Pinpoint the cell where the given text exists, returning its (X, Y) midpoint coordinate. 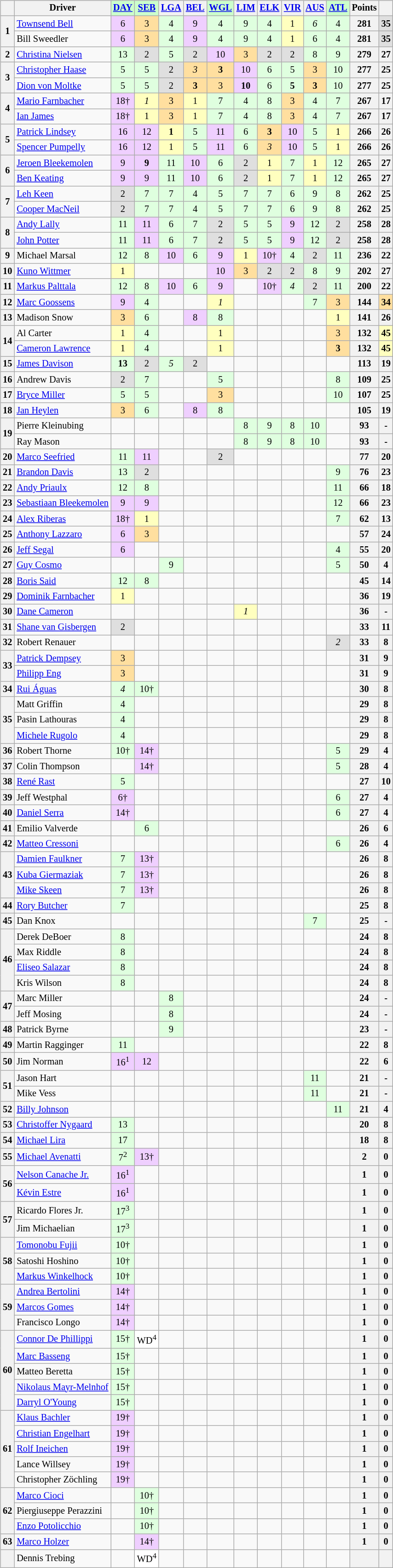
Cameron Lawrence (63, 349)
Mike Vess (63, 1094)
Marco Holzer (63, 1542)
Pierre Kleinubing (63, 426)
Andrea Bertolini (63, 1292)
Dion von Moltke (63, 86)
Bryce Miller (63, 395)
59 (7, 1307)
Marco Cioci (63, 1495)
Piergiuseppe Perazzini (63, 1511)
Rolf Ineichen (63, 1449)
Damien Faulkner (63, 859)
ELK (270, 8)
Daniel Serra (63, 813)
Christopher Zöchling (63, 1480)
LGA (171, 8)
61 (7, 1449)
Klaus Bachler (63, 1418)
56 (7, 1184)
Michael Marsal (63, 256)
Andy Lally (63, 225)
40 (7, 813)
LIM (246, 8)
15 (7, 364)
279 (364, 55)
Dan Knox (63, 921)
Patrick Dempsey (63, 658)
Andrew Davis (63, 379)
Patrick Byrne (63, 1030)
76 (364, 472)
Dominik Farnbacher (63, 596)
44 (7, 906)
Robert Thorne (63, 751)
Ricardo Flores Jr. (63, 1210)
58 (7, 1261)
Kuba Giermaziak (63, 875)
Nikolaus Mayr-Melnhof (63, 1387)
Nelson Canache Jr. (63, 1174)
Mario Farnbacher (63, 101)
39 (7, 797)
Andy Priaulx (63, 488)
47 (7, 1006)
53 (7, 1125)
Christoffer Nygaard (63, 1125)
77 (364, 457)
Philipp Eng (63, 674)
Michael Lira (63, 1140)
202 (364, 271)
Al Carter (63, 333)
Madison Snow (63, 318)
Marco Seefried (63, 457)
Darryl O'Young (63, 1402)
Ben Keating (63, 178)
109 (364, 379)
41 (7, 828)
WGL (220, 8)
ATL (338, 8)
Rui Águas (63, 689)
Rory Butcher (63, 906)
49 (7, 1045)
Mike Skeen (63, 890)
Eliseo Salazar (63, 967)
James Davison (63, 364)
Alex Riberas (63, 519)
Dane Cameron (63, 612)
Billy Johnson (63, 1110)
Derek DeBoer (63, 937)
43 (7, 875)
Michael Avenatti (63, 1157)
Emilio Valverde (63, 828)
Bill Sweedler (63, 39)
Cooper MacNeil (63, 209)
SEB (147, 8)
Jeff Westphal (63, 797)
Lance Willsey (63, 1465)
Kuno Wittmer (63, 271)
Ray Mason (63, 441)
Patrick Lindsey (63, 132)
37 (7, 767)
107 (364, 395)
Pasin Lathouras (63, 720)
6† (123, 797)
Anthony Lazzaro (63, 534)
Christopher Haase (63, 70)
Martin Ragginger (63, 1045)
Kévin Estre (63, 1193)
Spencer Pumpelly (63, 148)
Jim Norman (63, 1061)
Leh Keen (63, 194)
105 (364, 411)
Satoshi Hoshino (63, 1261)
54 (7, 1140)
Markus Palttala (63, 286)
Marc Goossens (63, 302)
Jeff Mosing (63, 1014)
38 (7, 782)
Robert Renauer (63, 643)
236 (364, 256)
Michele Rugolo (63, 735)
113 (364, 364)
42 (7, 844)
144 (364, 302)
Jim Michaelian (63, 1229)
Marcos Gomes (63, 1307)
48 (7, 1030)
Jeroen Bleekemolen (63, 163)
32 (7, 643)
Marc Miller (63, 999)
Ian James (63, 116)
Colin Thompson (63, 767)
Driver (63, 8)
63 (7, 1542)
VIR (293, 8)
Christian Engelhart (63, 1433)
AUS (315, 8)
Jason Hart (63, 1078)
Guy Cosmo (63, 565)
René Rast (63, 782)
Jan Heylen (63, 411)
Enzo Potolicchio (63, 1526)
Boris Said (63, 581)
Matteo Cressoni (63, 844)
141 (364, 318)
John Potter (63, 240)
Matteo Beretta (63, 1372)
Connor De Phillippi (63, 1339)
60 (7, 1370)
Dennis Trebing (63, 1559)
Markus Winkelhock (63, 1276)
Francisco Longo (63, 1323)
DAY (123, 8)
Shane van Gisbergen (63, 627)
Max Riddle (63, 952)
51 (7, 1086)
46 (7, 960)
72 (123, 1157)
Points (364, 8)
Tomonobu Fujii (63, 1245)
BEL (195, 8)
200 (364, 286)
52 (7, 1110)
Brandon Davis (63, 472)
Kris Wilson (63, 983)
Matt Griffin (63, 704)
Marc Basseng (63, 1356)
Jeff Segal (63, 550)
Townsend Bell (63, 23)
Christina Nielsen (63, 55)
Sebastiaan Bleekemolen (63, 504)
